Return the (X, Y) coordinate for the center point of the cell that contains the specified text.  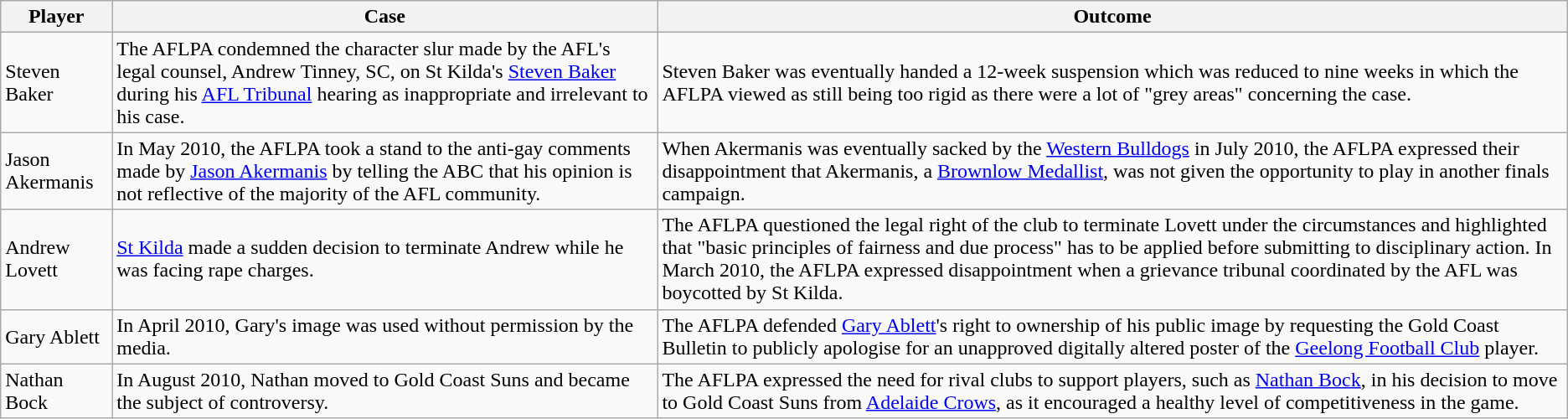
St Kilda made a sudden decision to terminate Andrew while he was facing rape charges. (385, 260)
Outcome (1112, 17)
Gary Ablett (57, 337)
Case (385, 17)
Steven Baker (57, 82)
Nathan Bock (57, 391)
Jason Akermanis (57, 171)
In April 2010, Gary's image was used without permission by the media. (385, 337)
In August 2010, Nathan moved to Gold Coast Suns and became the subject of controversy. (385, 391)
Andrew Lovett (57, 260)
Player (57, 17)
